Search for the cell housing the specified text and yield its [x, y] center coordinate. 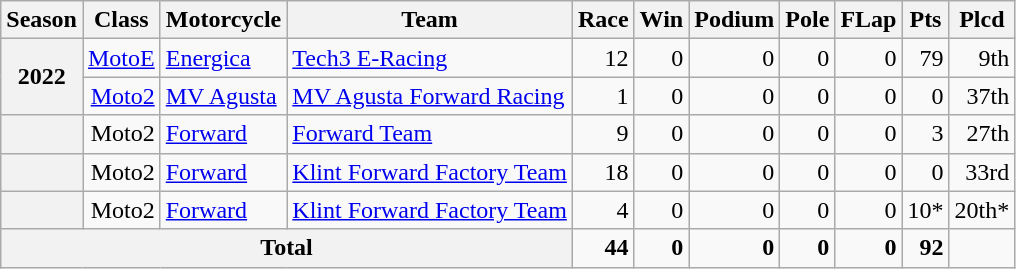
10* [926, 210]
12 [603, 58]
Plcd [982, 20]
33rd [982, 172]
9th [982, 58]
Class [121, 20]
Race [603, 20]
9 [603, 134]
Pole [808, 20]
Motorcycle [224, 20]
Podium [734, 20]
MotoE [121, 58]
Team [430, 20]
Tech3 E-Racing [430, 58]
3 [926, 134]
Total [287, 248]
Energica [224, 58]
37th [982, 96]
27th [982, 134]
MV Agusta Forward Racing [430, 96]
MV Agusta [224, 96]
44 [603, 248]
Pts [926, 20]
Season [42, 20]
20th* [982, 210]
18 [603, 172]
Win [662, 20]
2022 [42, 77]
79 [926, 58]
92 [926, 248]
Forward Team [430, 134]
4 [603, 210]
FLap [868, 20]
1 [603, 96]
